Locate the cell with the specified text and output its [X, Y] center coordinate. 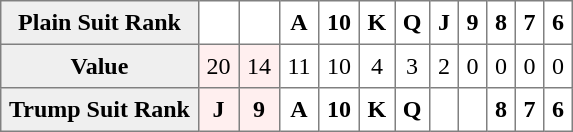
20 [218, 66]
4 [376, 66]
Value [100, 66]
2 [444, 66]
3 [412, 66]
Plain Suit Rank [100, 23]
14 [259, 66]
Trump Suit Rank [100, 110]
11 [299, 66]
